Return (X, Y) of the center of cell containing provided text 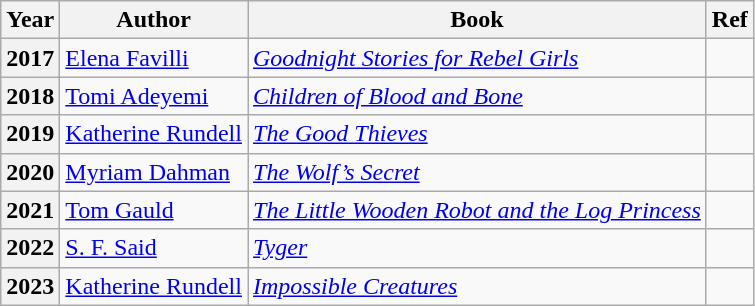
Myriam Dahman (154, 172)
Tom Gauld (154, 210)
The Good Thieves (478, 134)
Ref (730, 20)
2023 (30, 286)
Children of Blood and Bone (478, 96)
Author (154, 20)
Tomi Adeyemi (154, 96)
2019 (30, 134)
Tyger (478, 248)
2021 (30, 210)
Elena Favilli (154, 58)
Year (30, 20)
2018 (30, 96)
2020 (30, 172)
S. F. Said (154, 248)
Impossible Creatures (478, 286)
2017 (30, 58)
The Wolf’s Secret (478, 172)
Goodnight Stories for Rebel Girls (478, 58)
2022 (30, 248)
The Little Wooden Robot and the Log Princess (478, 210)
Book (478, 20)
